Detect which cell encompasses the target text, then output its [x, y] center coordinate. 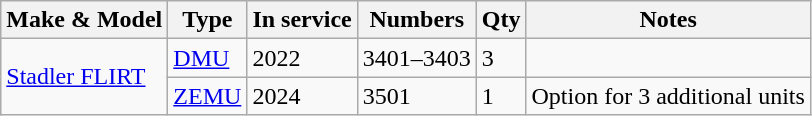
DMU [208, 58]
2024 [302, 96]
2022 [302, 58]
Make & Model [84, 20]
Numbers [416, 20]
1 [501, 96]
Notes [668, 20]
Qty [501, 20]
3 [501, 58]
Type [208, 20]
3401–3403 [416, 58]
3501 [416, 96]
Stadler FLIRT [84, 77]
Option for 3 additional units [668, 96]
ZEMU [208, 96]
In service [302, 20]
